For the text-containing cell, return its midpoint in (x, y) coordinate format. 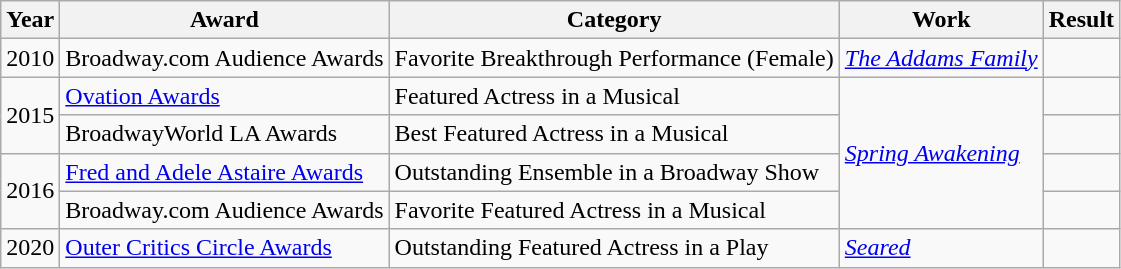
Outstanding Featured Actress in a Play (614, 248)
Best Featured Actress in a Musical (614, 134)
Year (30, 20)
2016 (30, 191)
Ovation Awards (224, 96)
Seared (941, 248)
Result (1081, 20)
2015 (30, 115)
2010 (30, 58)
Spring Awakening (941, 153)
2020 (30, 248)
Award (224, 20)
Outer Critics Circle Awards (224, 248)
Work (941, 20)
BroadwayWorld LA Awards (224, 134)
Fred and Adele Astaire Awards (224, 172)
Category (614, 20)
Favorite Featured Actress in a Musical (614, 210)
Favorite Breakthrough Performance (Female) (614, 58)
Featured Actress in a Musical (614, 96)
Outstanding Ensemble in a Broadway Show (614, 172)
The Addams Family (941, 58)
